Scan for the cell matching the given text and deliver its [x, y] coordinate at center. 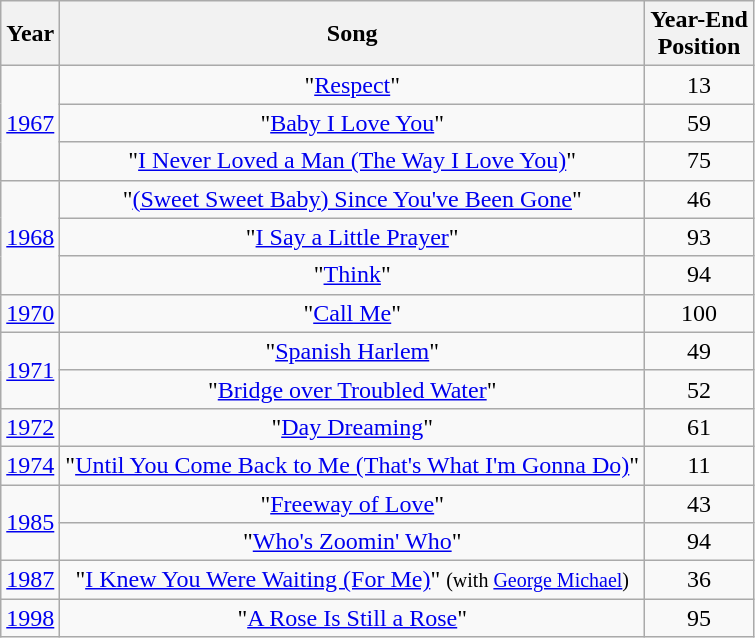
"(Sweet Sweet Baby) Since You've Been Gone" [352, 199]
52 [700, 389]
"Baby I Love You" [352, 123]
75 [700, 161]
"I Knew You Were Waiting (For Me)" (with George Michael) [352, 580]
"Respect" [352, 85]
1968 [30, 237]
95 [700, 618]
"Spanish Harlem" [352, 351]
46 [700, 199]
61 [700, 427]
"A Rose Is Still a Rose" [352, 618]
59 [700, 123]
"Bridge over Troubled Water" [352, 389]
"Freeway of Love" [352, 503]
100 [700, 313]
Year-EndPosition [700, 34]
36 [700, 580]
"Day Dreaming" [352, 427]
1972 [30, 427]
1970 [30, 313]
"Who's Zoomin' Who" [352, 542]
1971 [30, 370]
93 [700, 237]
1974 [30, 465]
1987 [30, 580]
Year [30, 34]
1985 [30, 522]
13 [700, 85]
"Call Me" [352, 313]
49 [700, 351]
"I Say a Little Prayer" [352, 237]
Song [352, 34]
1998 [30, 618]
"Until You Come Back to Me (That's What I'm Gonna Do)" [352, 465]
43 [700, 503]
11 [700, 465]
"I Never Loved a Man (The Way I Love You)" [352, 161]
1967 [30, 123]
"Think" [352, 275]
